Find where the given text appears and provide that cell's center as [x, y] coordinate. 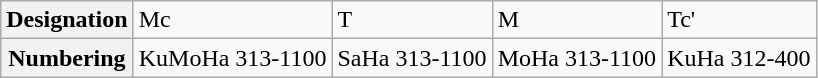
Mc [232, 20]
Tc' [739, 20]
Designation [67, 20]
SaHa 313-1100 [412, 58]
T [412, 20]
KuHa 312-400 [739, 58]
M [577, 20]
KuMoHa 313-1100 [232, 58]
Numbering [67, 58]
MoHa 313-1100 [577, 58]
